Extract the (x, y) coordinate from the center of the cell holding the provided text.  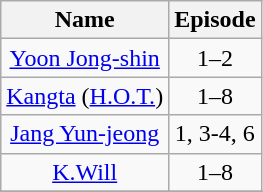
Jang Yun-jeong (85, 134)
Yoon Jong-shin (85, 58)
K.Will (85, 172)
Episode (215, 20)
Kangta (H.O.T.) (85, 96)
1, 3-4, 6 (215, 134)
1–2 (215, 58)
Name (85, 20)
